Identify which cell holds the provided text, then report its (X, Y) central coordinate. 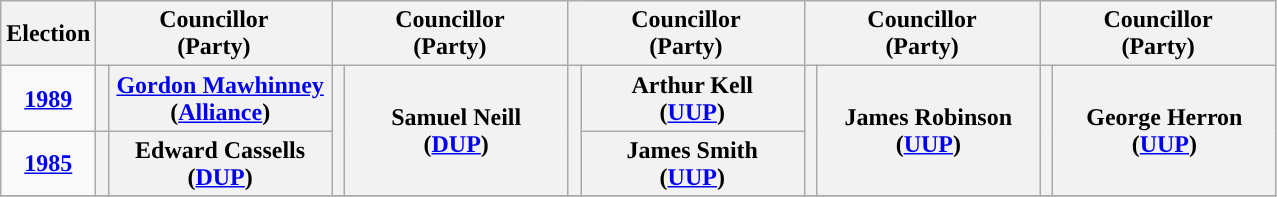
Edward Cassells (DUP) (220, 164)
Arthur Kell (UUP) (692, 98)
Gordon Mawhinney (Alliance) (220, 98)
1989 (48, 98)
Election (48, 34)
James Robinson (UUP) (929, 131)
Samuel Neill (DUP) (456, 131)
1985 (48, 164)
George Herron (UUP) (1165, 131)
James Smith (UUP) (692, 164)
